Detect which cell encompasses the target text, then output its [X, Y] center coordinate. 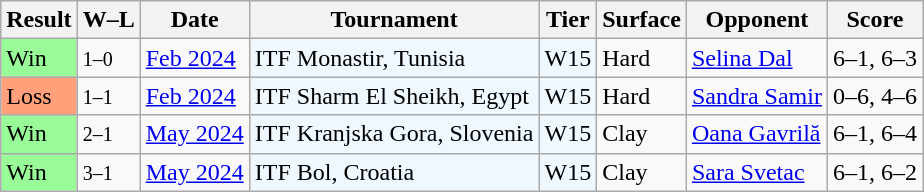
ITF Sharm El Sheikh, Egypt [394, 96]
Selina Dal [756, 58]
Sara Svetac [756, 172]
Loss [39, 96]
Oana Gavrilă [756, 134]
ITF Monastir, Tunisia [394, 58]
6–1, 6–2 [874, 172]
Result [39, 20]
Date [194, 20]
Surface [642, 20]
Opponent [756, 20]
W–L [108, 20]
ITF Bol, Croatia [394, 172]
3–1 [108, 172]
Tournament [394, 20]
1–0 [108, 58]
ITF Kranjska Gora, Slovenia [394, 134]
6–1, 6–4 [874, 134]
1–1 [108, 96]
0–6, 4–6 [874, 96]
2–1 [108, 134]
Score [874, 20]
6–1, 6–3 [874, 58]
Tier [568, 20]
Sandra Samir [756, 96]
